Identify which cell holds the provided text, then report its (x, y) central coordinate. 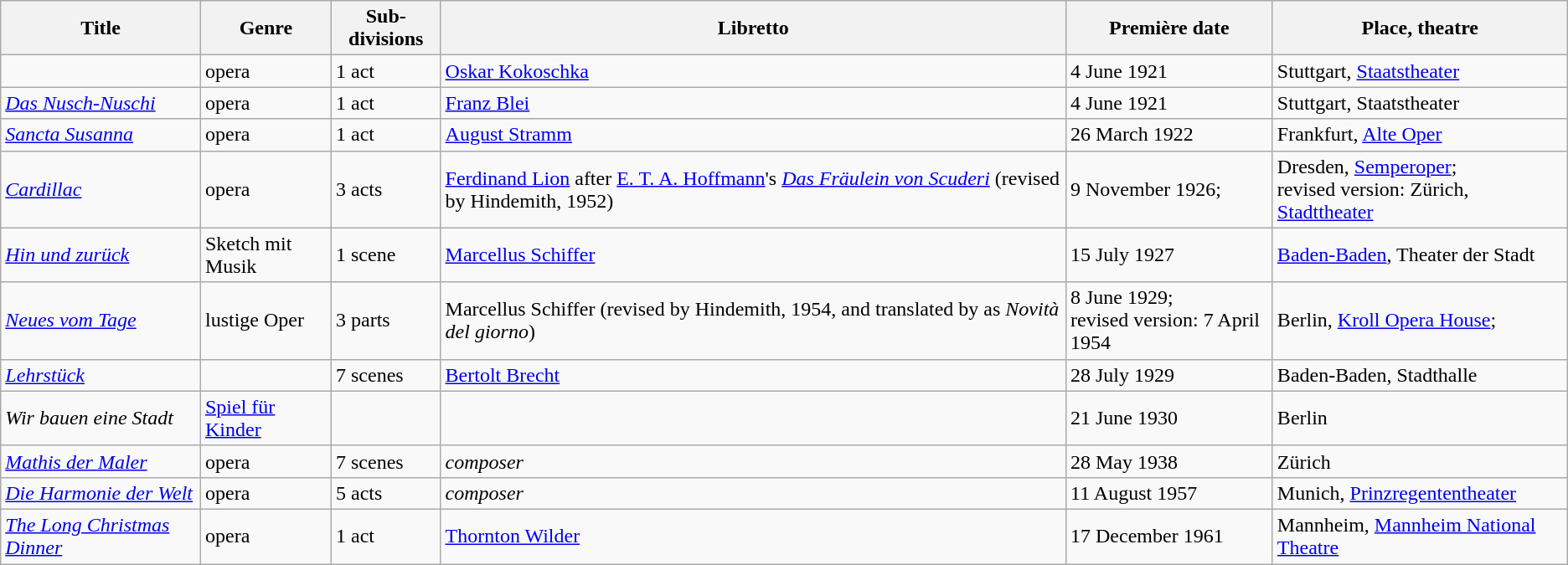
11 August 1957 (1169, 493)
Sketch mit Musik (266, 254)
Mannheim, Mannheim National Theatre (1420, 536)
The Long Christmas Dinner (101, 536)
Hin und zurück (101, 254)
Dresden, Semperoper;revised version: Zürich, Stadttheater (1420, 189)
Berlin, Kroll Opera House; (1420, 321)
Baden-Baden, Stadthalle (1420, 375)
26 March 1922 (1169, 135)
Sub­divisions (385, 28)
Berlin (1420, 419)
Baden-Baden, Theater der Stadt (1420, 254)
Zürich (1420, 461)
Neues vom Tage (101, 321)
Place, theatre (1420, 28)
August Stramm (753, 135)
Wir bauen eine Stadt (101, 419)
Libretto (753, 28)
Marcellus Schiffer (753, 254)
21 June 1930 (1169, 419)
Thornton Wilder (753, 536)
Die Harmonie der Welt (101, 493)
Bertolt Brecht (753, 375)
Cardillac (101, 189)
8 June 1929;revised version: 7 April 1954 (1169, 321)
Lehrstück (101, 375)
Frankfurt, Alte Oper (1420, 135)
Première date (1169, 28)
15 July 1927 (1169, 254)
Sancta Susanna (101, 135)
3 acts (385, 189)
28 May 1938 (1169, 461)
Oskar Kokoschka (753, 71)
Franz Blei (753, 103)
Mathis der Maler (101, 461)
Marcellus Schiffer (revised by Hindemith, 1954, and translated by as Novità del giorno) (753, 321)
lustige Oper (266, 321)
Das Nusch-Nuschi (101, 103)
3 parts (385, 321)
Title (101, 28)
28 July 1929 (1169, 375)
Spiel für Kinder (266, 419)
Munich, Prinzregententheater (1420, 493)
5 acts (385, 493)
Ferdinand Lion after E. T. A. Hoffmann's Das Fräulein von Scuderi (revised by Hindemith, 1952) (753, 189)
17 December 1961 (1169, 536)
9 November 1926; (1169, 189)
1 scene (385, 254)
Genre (266, 28)
